For the text-containing cell, return its midpoint in [x, y] coordinate format. 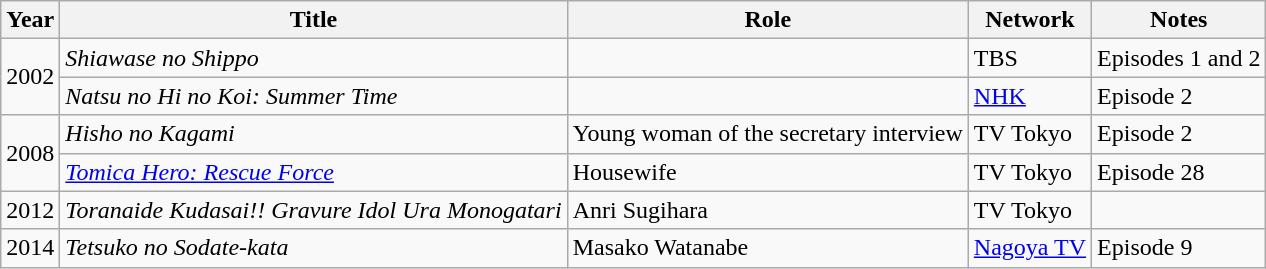
2014 [30, 248]
TBS [1030, 58]
Notes [1179, 20]
Toranaide Kudasai!! Gravure Idol Ura Monogatari [314, 210]
Tetsuko no Sodate-kata [314, 248]
2008 [30, 153]
Title [314, 20]
2012 [30, 210]
2002 [30, 77]
Shiawase no Shippo [314, 58]
Episode 28 [1179, 172]
Young woman of the secretary interview [768, 134]
Episode 9 [1179, 248]
Network [1030, 20]
Year [30, 20]
Natsu no Hi no Koi: Summer Time [314, 96]
Nagoya TV [1030, 248]
Masako Watanabe [768, 248]
Housewife [768, 172]
Episodes 1 and 2 [1179, 58]
Role [768, 20]
Anri Sugihara [768, 210]
Tomica Hero: Rescue Force [314, 172]
NHK [1030, 96]
Hisho no Kagami [314, 134]
